For the text-containing cell, return its midpoint in (X, Y) coordinate format. 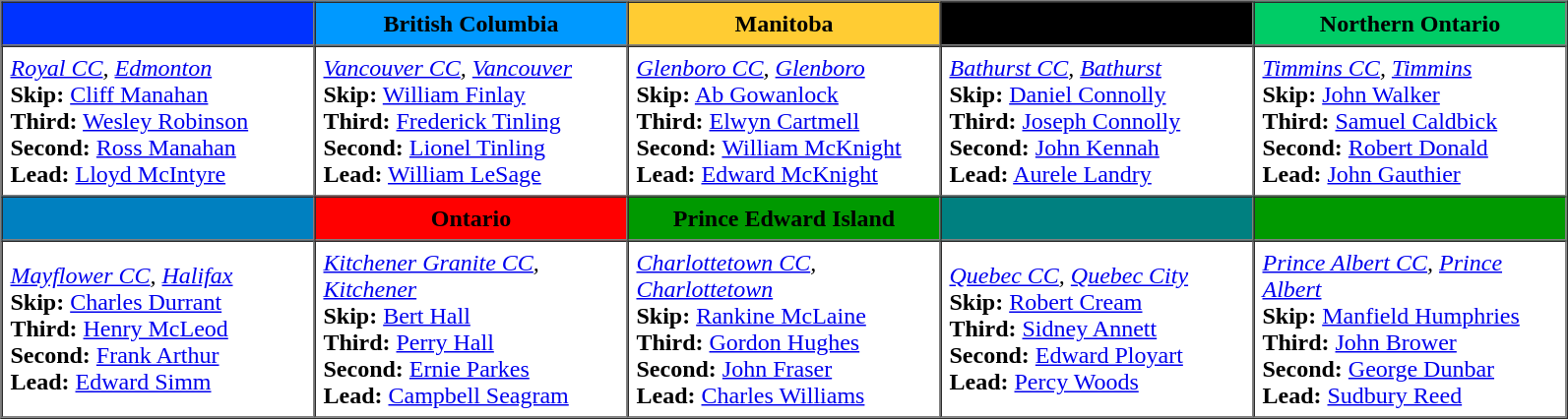
Ontario (471, 218)
Prince Edward Island (784, 218)
Mayflower CC, HalifaxSkip: Charles Durrant Third: Henry McLeod Second: Frank Arthur Lead: Edward Simm (158, 329)
Kitchener Granite CC, KitchenerSkip: Bert Hall Third: Perry Hall Second: Ernie Parkes Lead: Campbell Seagram (471, 329)
Bathurst CC, BathurstSkip: Daniel Connolly Third: Joseph Connolly Second: John Kennah Lead: Aurele Landry (1098, 120)
British Columbia (471, 24)
Prince Albert CC, Prince AlbertSkip: Manfield Humphries Third: John Brower Second: George Dunbar Lead: Sudbury Reed (1411, 329)
Glenboro CC, GlenboroSkip: Ab Gowanlock Third: Elwyn Cartmell Second: William McKnight Lead: Edward McKnight (784, 120)
Manitoba (784, 24)
Royal CC, EdmontonSkip: Cliff Manahan Third: Wesley Robinson Second: Ross Manahan Lead: Lloyd McIntyre (158, 120)
Charlottetown CC, CharlottetownSkip: Rankine McLaine Third: Gordon Hughes Second: John Fraser Lead: Charles Williams (784, 329)
Northern Ontario (1411, 24)
Quebec CC, Quebec CitySkip: Robert Cream Third: Sidney Annett Second: Edward Ployart Lead: Percy Woods (1098, 329)
Vancouver CC, VancouverSkip: William Finlay Third: Frederick Tinling Second: Lionel Tinling Lead: William LeSage (471, 120)
Timmins CC, TimminsSkip: John Walker Third: Samuel Caldbick Second: Robert Donald Lead: John Gauthier (1411, 120)
